Output the (X, Y) coordinate of the center of the cell containing the given text.  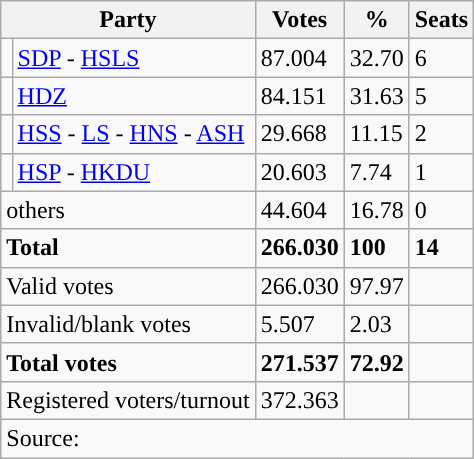
20.603 (300, 172)
others (128, 210)
29.668 (300, 134)
HDZ (134, 96)
6 (441, 58)
Party (128, 20)
Registered voters/turnout (128, 400)
Total (128, 248)
HSS - LS - HNS - ASH (134, 134)
84.151 (300, 96)
5 (441, 96)
97.97 (376, 286)
1 (441, 172)
16.78 (376, 210)
% (376, 20)
Source: (238, 438)
372.363 (300, 400)
2.03 (376, 324)
87.004 (300, 58)
2 (441, 134)
HSP - HKDU (134, 172)
271.537 (300, 362)
7.74 (376, 172)
14 (441, 248)
0 (441, 210)
5.507 (300, 324)
72.92 (376, 362)
Invalid/blank votes (128, 324)
Votes (300, 20)
Valid votes (128, 286)
44.604 (300, 210)
SDP - HSLS (134, 58)
32.70 (376, 58)
Total votes (128, 362)
Seats (441, 20)
11.15 (376, 134)
31.63 (376, 96)
100 (376, 248)
